From the cell containing the given text, extract its center point as [X, Y] coordinate. 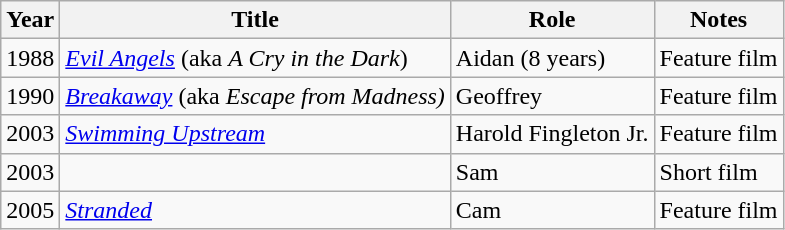
Harold Fingleton Jr. [552, 134]
Sam [552, 172]
1990 [30, 96]
Short film [718, 172]
Swimming Upstream [256, 134]
Notes [718, 20]
Title [256, 20]
Role [552, 20]
Aidan (8 years) [552, 58]
Breakaway (aka Escape from Madness) [256, 96]
2005 [30, 210]
Evil Angels (aka A Cry in the Dark) [256, 58]
Geoffrey [552, 96]
Stranded [256, 210]
1988 [30, 58]
Year [30, 20]
Cam [552, 210]
